For the text-containing cell, return its midpoint in [x, y] coordinate format. 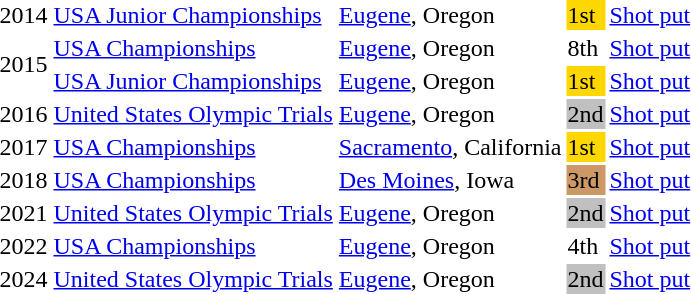
Des Moines, Iowa [450, 180]
Sacramento, California [450, 147]
8th [586, 48]
4th [586, 246]
3rd [586, 180]
